Find where the given text appears and provide that cell's center as [X, Y] coordinate. 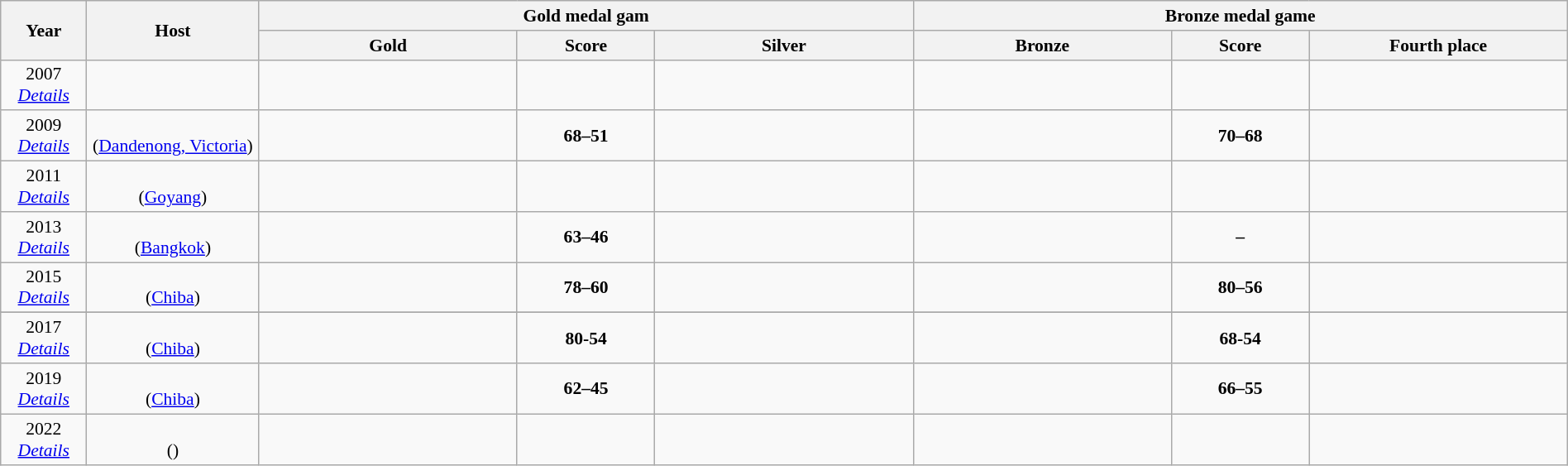
(Bangkok) [173, 237]
66–55 [1241, 389]
62–45 [586, 389]
63–46 [586, 237]
2022 Details [44, 439]
(Goyang) [173, 187]
Bronze [1042, 46]
2007 Details [44, 84]
2017 Details [44, 338]
Year [44, 30]
2013 Details [44, 237]
2015 Details [44, 288]
80-54 [586, 338]
Silver [784, 46]
Gold [388, 46]
2011 Details [44, 187]
2019 Details [44, 389]
Gold medal gam [586, 16]
68–51 [586, 136]
Bronze medal game [1241, 16]
() [173, 439]
Fourth place [1438, 46]
80–56 [1241, 288]
(Dandenong, Victoria) [173, 136]
78–60 [586, 288]
68-54 [1241, 338]
– [1241, 237]
2009 Details [44, 136]
70–68 [1241, 136]
Host [173, 30]
